Return the [X, Y] coordinate for the center point of the cell that contains the specified text.  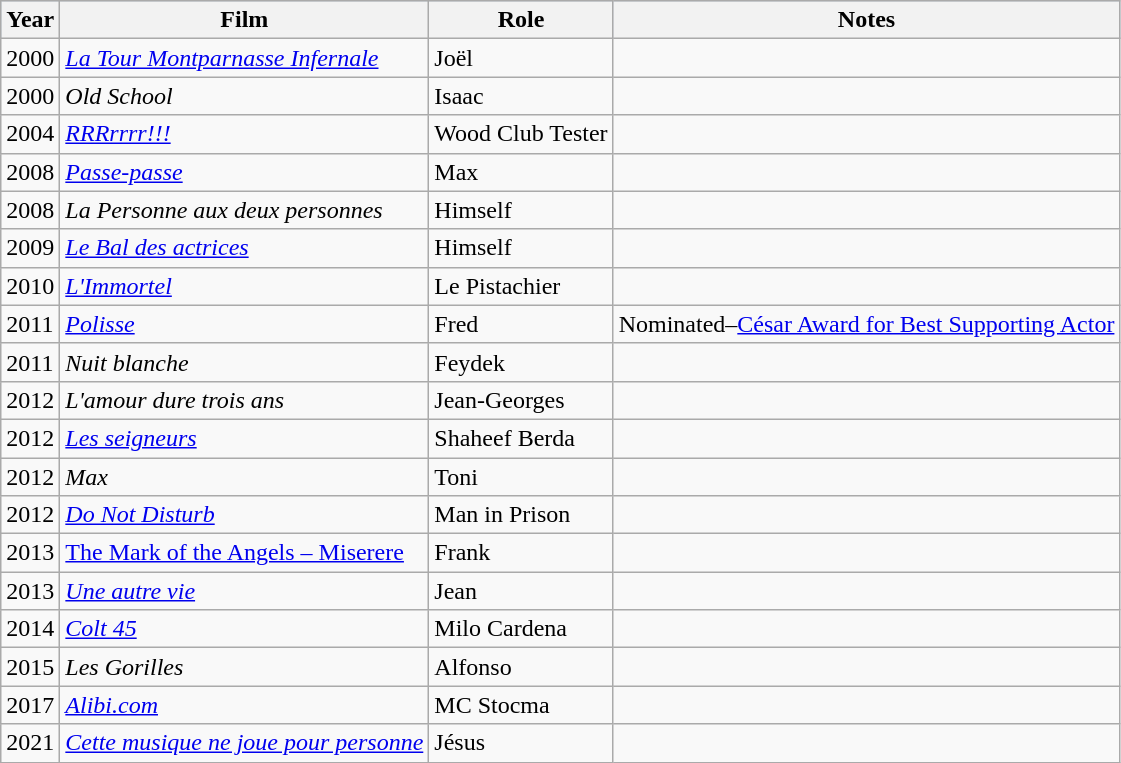
Man in Prison [521, 515]
2015 [30, 667]
The Mark of the Angels – Miserere [244, 553]
Nuit blanche [244, 362]
Passe-passe [244, 172]
Wood Club Tester [521, 134]
Role [521, 20]
Nominated–César Award for Best Supporting Actor [866, 324]
Old School [244, 96]
2021 [30, 743]
Feydek [521, 362]
Jean-Georges [521, 400]
Notes [866, 20]
Cette musique ne joue pour personne [244, 743]
Alibi.com [244, 705]
Film [244, 20]
Toni [521, 477]
La Tour Montparnasse Infernale [244, 58]
Isaac [521, 96]
2014 [30, 629]
La Personne aux deux personnes [244, 210]
2010 [30, 286]
Colt 45 [244, 629]
Une autre vie [244, 591]
Jean [521, 591]
Le Bal des actrices [244, 248]
Do Not Disturb [244, 515]
Fred [521, 324]
Shaheef Berda [521, 438]
Jésus [521, 743]
Polisse [244, 324]
Alfonso [521, 667]
2009 [30, 248]
Le Pistachier [521, 286]
Les seigneurs [244, 438]
L'amour dure trois ans [244, 400]
L'Immortel [244, 286]
Les Gorilles [244, 667]
RRRrrrr!!! [244, 134]
Year [30, 20]
Milo Cardena [521, 629]
2004 [30, 134]
MC Stocma [521, 705]
Frank [521, 553]
Joël [521, 58]
2017 [30, 705]
